Identify which cell holds the provided text, then report its (x, y) central coordinate. 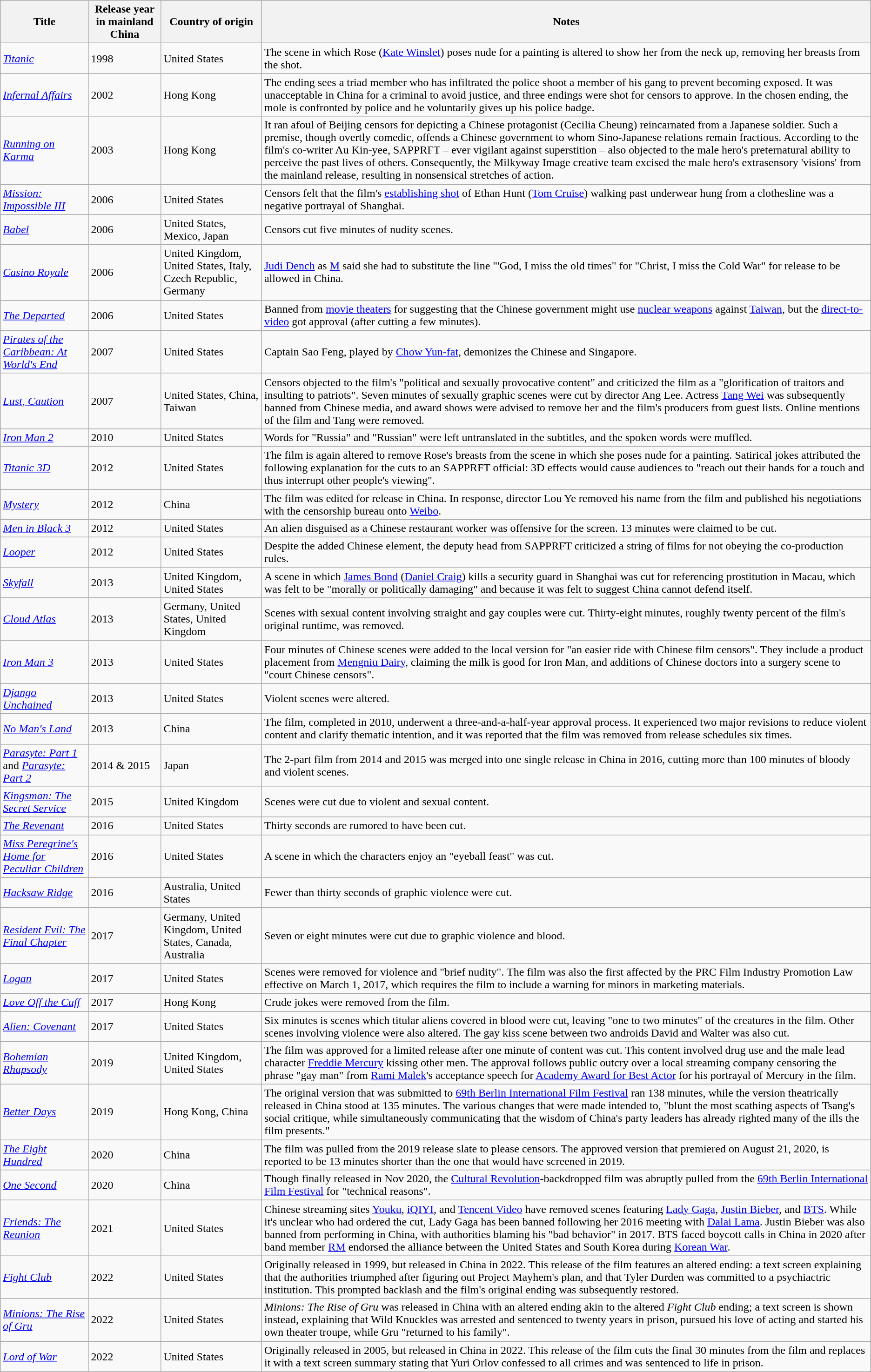
One Second (45, 1185)
Title (45, 22)
Fight Club (45, 1277)
Django Unchained (45, 699)
Love Off the Cuff (45, 1002)
Mystery (45, 504)
Despite the added Chinese element, the deputy head from SAPPRFT criticized a string of films for not obeying the co-production rules. (566, 553)
Australia, United States (211, 892)
Seven or eight minutes were cut due to graphic violence and blood. (566, 935)
Fewer than thirty seconds of graphic violence were cut. (566, 892)
Iron Man 2 (45, 437)
2002 (125, 95)
Lust, Caution (45, 401)
Kingsman: The Secret Service (45, 802)
Casino Royale (45, 273)
Babel (45, 230)
An alien disguised as a Chinese restaurant worker was offensive for the screen. 13 minutes were claimed to be cut. (566, 529)
Titanic (45, 59)
Alien: Covenant (45, 1026)
2010 (125, 437)
Scenes were cut due to violent and sexual content. (566, 802)
Hacksaw Ridge (45, 892)
The Revenant (45, 826)
Titanic 3D (45, 468)
Minions: The Rise of Gru (45, 1320)
United Kingdom (211, 802)
Bohemian Rhapsody (45, 1063)
Friends: The Reunion (45, 1228)
Words for "Russia" and "Russian" were left untranslated in the subtitles, and the spoken words were muffled. (566, 437)
Men in Black 3 (45, 529)
2003 (125, 150)
Germany, United Kingdom, United States, Canada, Australia (211, 935)
1998 (125, 59)
Infernal Affairs (45, 95)
Miss Peregrine's Home for Peculiar Children (45, 856)
Resident Evil: The Final Chapter (45, 935)
Running on Karma (45, 150)
United Kingdom, United States, Italy, Czech Republic, Germany (211, 273)
United States, Mexico, Japan (211, 230)
Violent scenes were altered. (566, 699)
Logan (45, 978)
Hong Kong, China (211, 1112)
Germany, United States, United Kingdom (211, 619)
Better Days (45, 1112)
The Departed (45, 315)
Release year in mainland China (125, 22)
The scene in which Rose (Kate Winslet) poses nude for a painting is altered to show her from the neck up, removing her breasts from the shot. (566, 59)
2015 (125, 802)
Looper (45, 553)
Mission: Impossible III (45, 199)
Country of origin (211, 22)
Thirty seconds are rumored to have been cut. (566, 826)
Cloud Atlas (45, 619)
Censors cut five minutes of nudity scenes. (566, 230)
Pirates of the Caribbean: At World's End (45, 352)
2014 & 2015 (125, 765)
Japan (211, 765)
Crude jokes were removed from the film. (566, 1002)
Captain Sao Feng, played by Chow Yun-fat, demonizes the Chinese and Singapore. (566, 352)
The Eight Hundred (45, 1155)
United States, China, Taiwan (211, 401)
The 2-part film from 2014 and 2015 was merged into one single release in China in 2016, cutting more than 100 minutes of bloody and violent scenes. (566, 765)
Lord of War (45, 1357)
2021 (125, 1228)
Skyfall (45, 582)
Parasyte: Part 1 and Parasyte: Part 2 (45, 765)
Iron Man 3 (45, 662)
Notes (566, 22)
No Man's Land (45, 729)
A scene in which the characters enjoy an "eyeball feast" was cut. (566, 856)
